From the cell containing the given text, extract its center point as [x, y] coordinate. 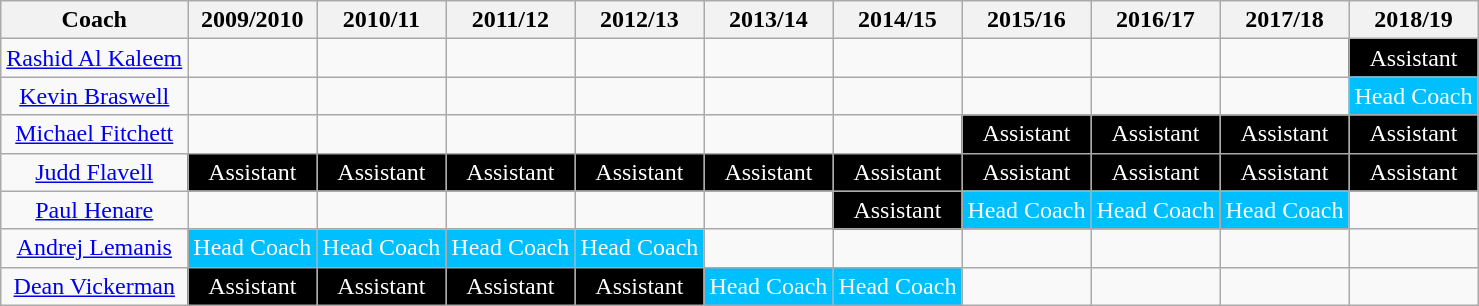
2017/18 [1284, 20]
2011/12 [510, 20]
Andrej Lemanis [94, 248]
Dean Vickerman [94, 286]
2015/16 [1026, 20]
2012/13 [640, 20]
Kevin Braswell [94, 96]
2014/15 [898, 20]
2010/11 [382, 20]
2013/14 [768, 20]
Paul Henare [94, 210]
Judd Flavell [94, 172]
2016/17 [1156, 20]
Michael Fitchett [94, 134]
2018/19 [1414, 20]
2009/2010 [252, 20]
Rashid Al Kaleem [94, 58]
Coach [94, 20]
